Return the (X, Y) coordinate for the center point of the cell that contains the specified text.  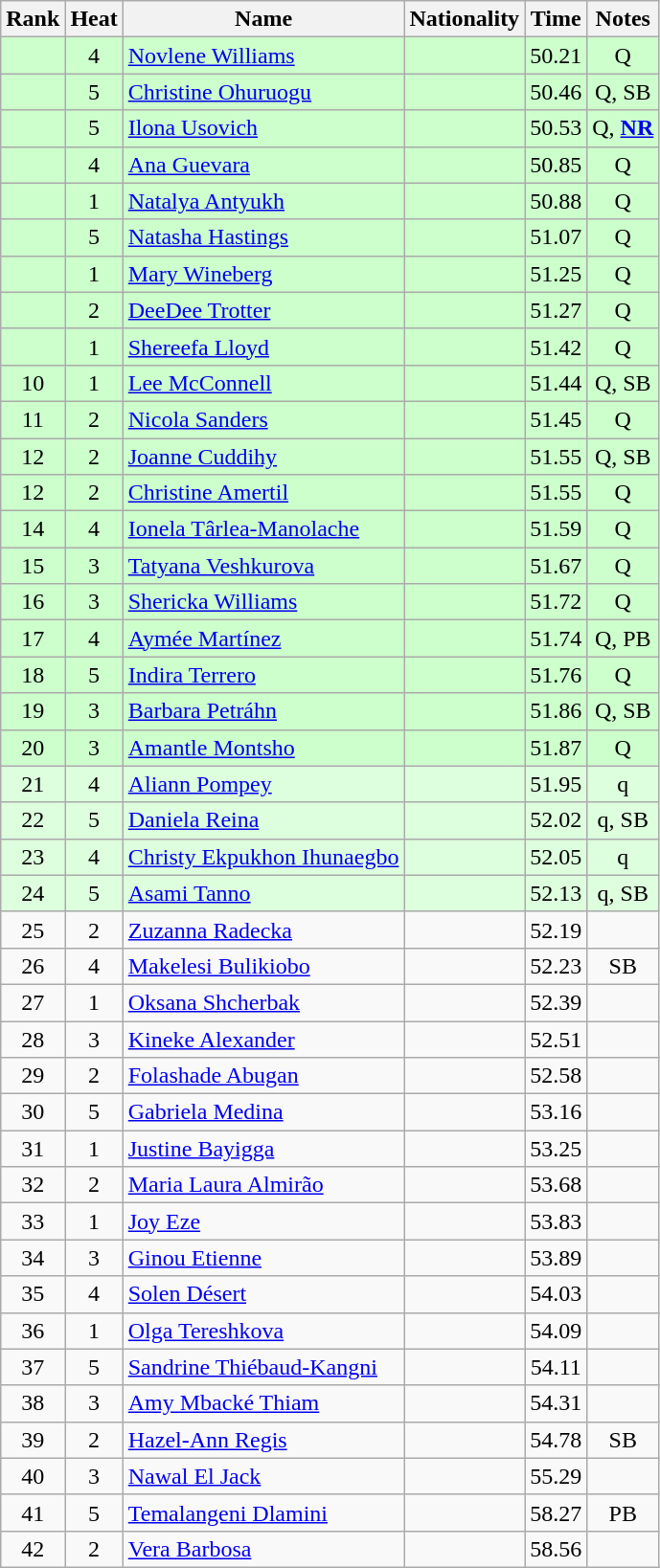
15 (33, 566)
54.78 (556, 1440)
51.86 (556, 711)
18 (33, 675)
Natalya Antyukh (263, 201)
41 (33, 1512)
51.07 (556, 237)
54.31 (556, 1403)
Name (263, 19)
Asami Tanno (263, 893)
26 (33, 966)
Novlene Williams (263, 56)
DeeDee Trotter (263, 310)
53.16 (556, 1112)
35 (33, 1294)
50.21 (556, 56)
51.67 (556, 566)
54.09 (556, 1331)
51.45 (556, 419)
Maria Laura Almirão (263, 1185)
Vera Barbosa (263, 1549)
52.39 (556, 1002)
52.13 (556, 893)
Notes (623, 19)
25 (33, 930)
51.87 (556, 748)
52.58 (556, 1076)
53.83 (556, 1221)
51.76 (556, 675)
Amy Mbacké Thiam (263, 1403)
Q, NR (623, 128)
Heat (94, 19)
36 (33, 1331)
50.46 (556, 92)
Shericka Williams (263, 602)
37 (33, 1367)
34 (33, 1258)
53.25 (556, 1149)
50.53 (556, 128)
51.95 (556, 784)
20 (33, 748)
Ionela Târlea-Manolache (263, 529)
Joanne Cuddihy (263, 457)
Aymée Martínez (263, 638)
50.88 (556, 201)
Sandrine Thiébaud-Kangni (263, 1367)
Kineke Alexander (263, 1039)
Nicola Sanders (263, 419)
29 (33, 1076)
51.59 (556, 529)
52.02 (556, 820)
17 (33, 638)
51.74 (556, 638)
28 (33, 1039)
Natasha Hastings (263, 237)
19 (33, 711)
Lee McConnell (263, 383)
Christine Ohuruogu (263, 92)
51.44 (556, 383)
Ginou Etienne (263, 1258)
Time (556, 19)
38 (33, 1403)
39 (33, 1440)
33 (33, 1221)
22 (33, 820)
10 (33, 383)
23 (33, 857)
58.56 (556, 1549)
31 (33, 1149)
32 (33, 1185)
52.19 (556, 930)
Amantle Montsho (263, 748)
Daniela Reina (263, 820)
Folashade Abugan (263, 1076)
Ana Guevara (263, 165)
40 (33, 1476)
Tatyana Veshkurova (263, 566)
Temalangeni Dlamini (263, 1512)
Barbara Petráhn (263, 711)
50.85 (556, 165)
Makelesi Bulikiobo (263, 966)
Shereefa Lloyd (263, 347)
Hazel-Ann Regis (263, 1440)
42 (33, 1549)
51.72 (556, 602)
51.27 (556, 310)
Olga Tereshkova (263, 1331)
Zuzanna Radecka (263, 930)
16 (33, 602)
53.68 (556, 1185)
Solen Désert (263, 1294)
Gabriela Medina (263, 1112)
14 (33, 529)
52.51 (556, 1039)
Indira Terrero (263, 675)
30 (33, 1112)
54.11 (556, 1367)
Aliann Pompey (263, 784)
Christy Ekpukhon Ihunaegbo (263, 857)
Joy Eze (263, 1221)
52.23 (556, 966)
51.42 (556, 347)
Nationality (465, 19)
21 (33, 784)
Mary Wineberg (263, 274)
24 (33, 893)
58.27 (556, 1512)
54.03 (556, 1294)
11 (33, 419)
55.29 (556, 1476)
52.05 (556, 857)
27 (33, 1002)
PB (623, 1512)
Oksana Shcherbak (263, 1002)
Ilona Usovich (263, 128)
Q, PB (623, 638)
Christine Amertil (263, 493)
Rank (33, 19)
Justine Bayigga (263, 1149)
Nawal El Jack (263, 1476)
51.25 (556, 274)
53.89 (556, 1258)
